Pinpoint the cell where the given text exists, returning its [X, Y] midpoint coordinate. 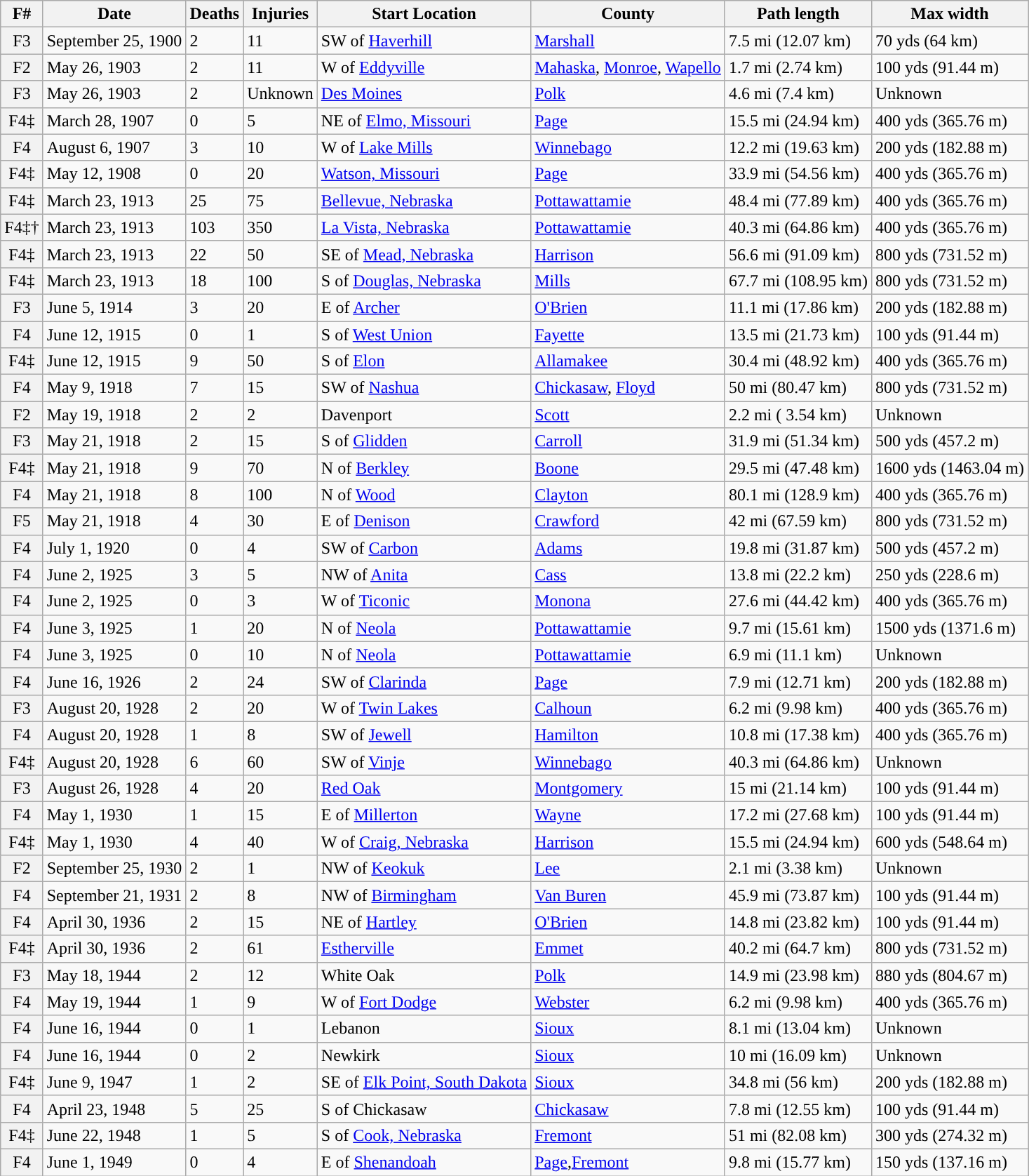
SE of Mead, Nebraska [424, 254]
Wayne [628, 815]
W of Ticonic [424, 601]
June 1, 1949 [114, 1162]
14.9 mi (23.98 km) [798, 975]
2.2 mi ( 3.54 km) [798, 415]
SW of Clarinda [424, 681]
19.8 mi (31.87 km) [798, 548]
27.6 mi (44.42 km) [798, 601]
Clayton [628, 495]
75 [281, 201]
White Oak [424, 975]
30.4 mi (48.92 km) [798, 361]
7.8 mi (12.55 km) [798, 1109]
11.1 mi (17.86 km) [798, 307]
Davenport [424, 415]
7 [215, 388]
SW of Carbon [424, 548]
Boone [628, 468]
N of Wood [424, 495]
Injuries [281, 14]
SW of Nashua [424, 388]
70 [281, 468]
W of Fort Dodge [424, 1002]
Max width [950, 14]
300 yds (274.32 m) [950, 1135]
S of Douglas, Nebraska [424, 281]
13.5 mi (21.73 km) [798, 335]
NE of Elmo, Missouri [424, 121]
6 [215, 761]
SW of Haverhill [424, 41]
May 9, 1918 [114, 388]
6.9 mi (11.1 km) [798, 655]
June 9, 1947 [114, 1082]
1600 yds (1463.04 m) [950, 468]
31.9 mi (51.34 km) [798, 441]
County [628, 14]
45.9 mi (73.87 km) [798, 895]
NW of Keokuk [424, 869]
S of Glidden [424, 441]
250 yds (228.6 m) [950, 575]
Mills [628, 281]
Chickasaw [628, 1109]
May 12, 1908 [114, 174]
La Vista, Nebraska [424, 227]
Fremont [628, 1135]
24 [281, 681]
10 mi (16.09 km) [798, 1055]
7.5 mi (12.07 km) [798, 41]
10.8 mi (17.38 km) [798, 735]
S of Chickasaw [424, 1109]
E of Denison [424, 521]
Page,Fremont [628, 1162]
40 [281, 842]
Lee [628, 869]
34.8 mi (56 km) [798, 1082]
7.9 mi (12.71 km) [798, 681]
March 28, 1907 [114, 121]
17.2 mi (27.68 km) [798, 815]
April 23, 1948 [114, 1109]
W of Eddyville [424, 67]
F4‡† [22, 227]
Bellevue, Nebraska [424, 201]
600 yds (548.64 m) [950, 842]
Watson, Missouri [424, 174]
1.7 mi (2.74 km) [798, 67]
350 [281, 227]
August 26, 1928 [114, 789]
E of Millerton [424, 815]
80.1 mi (128.9 km) [798, 495]
Carroll [628, 441]
Path length [798, 14]
Allamakee [628, 361]
Webster [628, 1002]
51 mi (82.08 km) [798, 1135]
NE of Hartley [424, 922]
W of Twin Lakes [424, 708]
42 mi (67.59 km) [798, 521]
40.2 mi (64.7 km) [798, 949]
12.2 mi (19.63 km) [798, 147]
9.7 mi (15.61 km) [798, 628]
Adams [628, 548]
Red Oak [424, 789]
22 [215, 254]
60 [281, 761]
Des Moines [424, 94]
September 25, 1930 [114, 869]
S of Cook, Nebraska [424, 1135]
W of Lake Mills [424, 147]
June 16, 1926 [114, 681]
103 [215, 227]
Deaths [215, 14]
NW of Anita [424, 575]
Chickasaw, Floyd [628, 388]
NW of Birmingham [424, 895]
E of Archer [424, 307]
56.6 mi (91.09 km) [798, 254]
September 21, 1931 [114, 895]
June 22, 1948 [114, 1135]
4.6 mi (7.4 km) [798, 94]
July 1, 1920 [114, 548]
14.8 mi (23.82 km) [798, 922]
33.9 mi (54.56 km) [798, 174]
W of Craig, Nebraska [424, 842]
18 [215, 281]
29.5 mi (47.48 km) [798, 468]
Fayette [628, 335]
Estherville [424, 949]
S of West Union [424, 335]
12 [281, 975]
August 6, 1907 [114, 147]
30 [281, 521]
Crawford [628, 521]
May 18, 1944 [114, 975]
61 [281, 949]
Cass [628, 575]
9.8 mi (15.77 km) [798, 1162]
Lebanon [424, 1029]
Scott [628, 415]
8.1 mi (13.04 km) [798, 1029]
67.7 mi (108.95 km) [798, 281]
150 yds (137.16 m) [950, 1162]
Date [114, 14]
Van Buren [628, 895]
2.1 mi (3.38 km) [798, 869]
Start Location [424, 14]
70 yds (64 km) [950, 41]
48.4 mi (77.89 km) [798, 201]
Calhoun [628, 708]
SE of Elk Point, South Dakota [424, 1082]
SW of Vinje [424, 761]
50 mi (80.47 km) [798, 388]
September 25, 1900 [114, 41]
1500 yds (1371.6 m) [950, 628]
SW of Jewell [424, 735]
Mahaska, Monroe, Wapello [628, 67]
880 yds (804.67 m) [950, 975]
N of Berkley [424, 468]
Marshall [628, 41]
May 19, 1944 [114, 1002]
13.8 mi (22.2 km) [798, 575]
F5 [22, 521]
F# [22, 14]
May 19, 1918 [114, 415]
E of Shenandoah [424, 1162]
Newkirk [424, 1055]
Emmet [628, 949]
June 5, 1914 [114, 307]
Monona [628, 601]
Montgomery [628, 789]
S of Elon [424, 361]
Hamilton [628, 735]
15 mi (21.14 km) [798, 789]
